Provide the [x, y] coordinate of the cell's center where the given text is located.  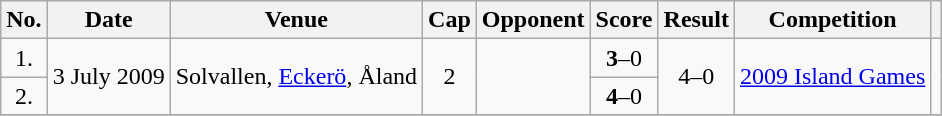
Score [624, 20]
Venue [296, 20]
3–0 [624, 58]
Opponent [533, 20]
2. [24, 96]
Competition [832, 20]
Date [108, 20]
2 [450, 77]
Solvallen, Eckerö, Åland [296, 77]
3 July 2009 [108, 77]
No. [24, 20]
Result [696, 20]
Cap [450, 20]
1. [24, 58]
2009 Island Games [832, 77]
